From the cell containing the given text, extract its center point as [x, y] coordinate. 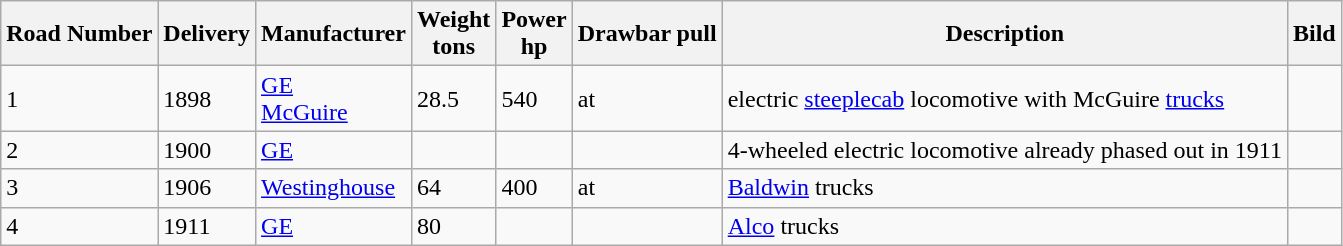
540 [534, 98]
1 [80, 98]
electric steeplecab locomotive with McGuire trucks [1004, 98]
3 [80, 188]
64 [453, 188]
Description [1004, 34]
1900 [207, 150]
4-wheeled electric locomotive already phased out in 1911 [1004, 150]
Delivery [207, 34]
Bild [1314, 34]
1906 [207, 188]
Weighttons [453, 34]
80 [453, 226]
Powerhp [534, 34]
Baldwin trucks [1004, 188]
GEMcGuire [334, 98]
Road Number [80, 34]
4 [80, 226]
1898 [207, 98]
400 [534, 188]
Manufacturer [334, 34]
Westinghouse [334, 188]
Drawbar pull [647, 34]
28.5 [453, 98]
2 [80, 150]
1911 [207, 226]
Alco trucks [1004, 226]
